Identify which cell holds the provided text, then report its [x, y] central coordinate. 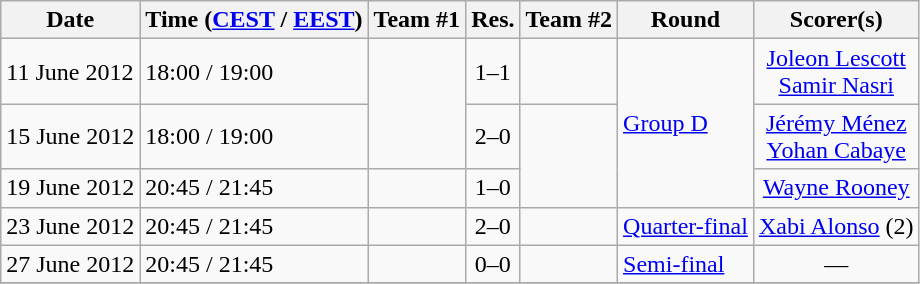
19 June 2012 [70, 188]
Joleon LescottSamir Nasri [836, 72]
Time (CEST / EEST) [254, 20]
11 June 2012 [70, 72]
— [836, 264]
23 June 2012 [70, 226]
27 June 2012 [70, 264]
0–0 [493, 264]
Semi-final [686, 264]
Scorer(s) [836, 20]
15 June 2012 [70, 136]
Jérémy MénezYohan Cabaye [836, 136]
Date [70, 20]
Round [686, 20]
Wayne Rooney [836, 188]
Team #2 [569, 20]
1–1 [493, 72]
Team #1 [417, 20]
1–0 [493, 188]
Quarter-final [686, 226]
Res. [493, 20]
Xabi Alonso (2) [836, 226]
Group D [686, 123]
